From the cell containing the given text, extract its center point as [X, Y] coordinate. 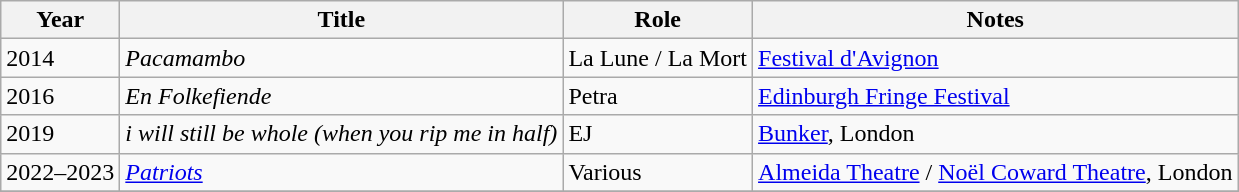
2016 [60, 96]
Patriots [342, 172]
2019 [60, 134]
Bunker, London [996, 134]
Notes [996, 20]
Year [60, 20]
EJ [658, 134]
2014 [60, 58]
i will still be whole (when you rip me in half) [342, 134]
Pacamambo [342, 58]
2022–2023 [60, 172]
Edinburgh Fringe Festival [996, 96]
Almeida Theatre / Noël Coward Theatre, London [996, 172]
Petra [658, 96]
En Folkefiende [342, 96]
Role [658, 20]
Festival d'Avignon [996, 58]
Title [342, 20]
La Lune / La Mort [658, 58]
Various [658, 172]
